Detect which cell encompasses the target text, then output its (x, y) center coordinate. 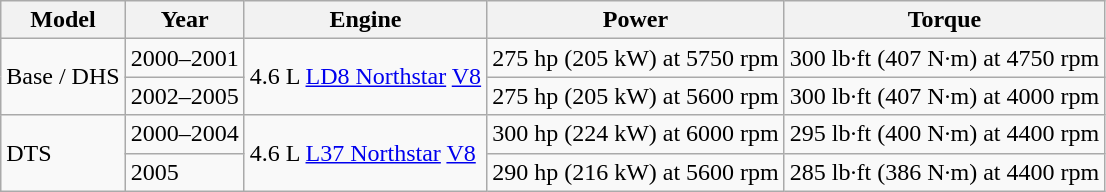
285 lb·ft (386 N·m) at 4400 rpm (944, 172)
Power (636, 20)
Torque (944, 20)
295 lb·ft (400 N·m) at 4400 rpm (944, 134)
300 lb·ft (407 N·m) at 4750 rpm (944, 58)
4.6 L LD8 Northstar V8 (365, 77)
Base / DHS (63, 77)
2000–2004 (184, 134)
2000–2001 (184, 58)
4.6 L L37 Northstar V8 (365, 153)
275 hp (205 kW) at 5600 rpm (636, 96)
Model (63, 20)
Year (184, 20)
Engine (365, 20)
DTS (63, 153)
290 hp (216 kW) at 5600 rpm (636, 172)
2002–2005 (184, 96)
2005 (184, 172)
275 hp (205 kW) at 5750 rpm (636, 58)
300 hp (224 kW) at 6000 rpm (636, 134)
300 lb·ft (407 N·m) at 4000 rpm (944, 96)
